Determine the (x, y) coordinate at the center of the cell enclosing the given text.  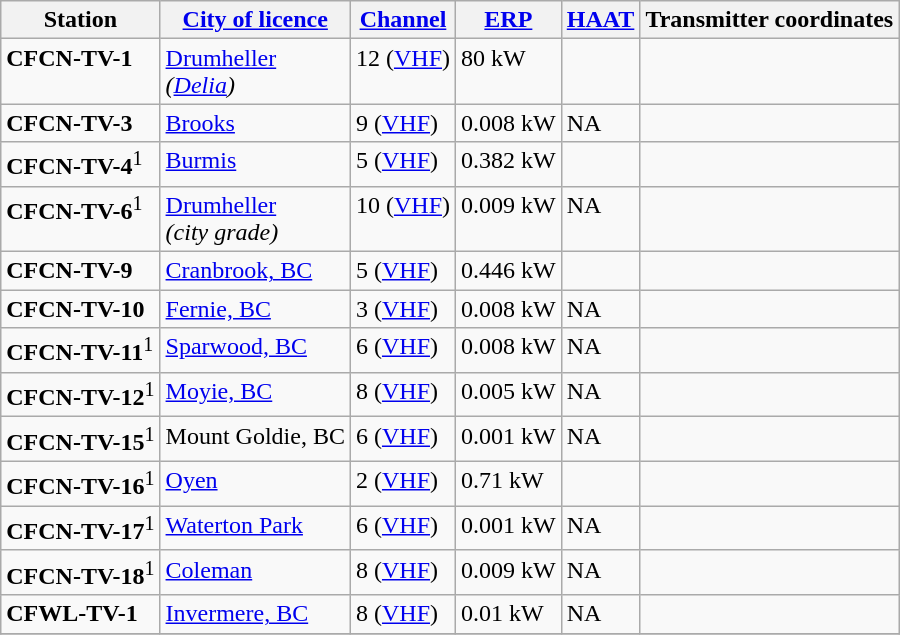
CFCN-TV-121 (80, 394)
Waterton Park (255, 528)
Channel (402, 20)
Coleman (255, 572)
0.01 kW (509, 614)
Oyen (255, 484)
CFCN-TV-9 (80, 271)
Cranbrook, BC (255, 271)
ERP (509, 20)
Burmis (255, 164)
0.446 kW (509, 271)
Station (80, 20)
City of licence (255, 20)
CFCN-TV-171 (80, 528)
12 (VHF) (402, 72)
3 (VHF) (402, 309)
2 (VHF) (402, 484)
CFCN-TV-3 (80, 123)
0.71 kW (509, 484)
CFCN-TV-1 (80, 72)
Mount Goldie, BC (255, 440)
9 (VHF) (402, 123)
CFCN-TV-161 (80, 484)
10 (VHF) (402, 218)
CFCN-TV-181 (80, 572)
CFCN-TV-10 (80, 309)
Drumheller(Delia) (255, 72)
Fernie, BC (255, 309)
CFCN-TV-41 (80, 164)
CFCN-TV-151 (80, 440)
CFCN-TV-111 (80, 350)
Drumheller(city grade) (255, 218)
Moyie, BC (255, 394)
Transmitter coordinates (770, 20)
HAAT (600, 20)
Sparwood, BC (255, 350)
Brooks (255, 123)
Invermere, BC (255, 614)
CFWL-TV-1 (80, 614)
0.005 kW (509, 394)
80 kW (509, 72)
CFCN-TV-61 (80, 218)
0.382 kW (509, 164)
